Identify which cell holds the provided text, then report its [X, Y] central coordinate. 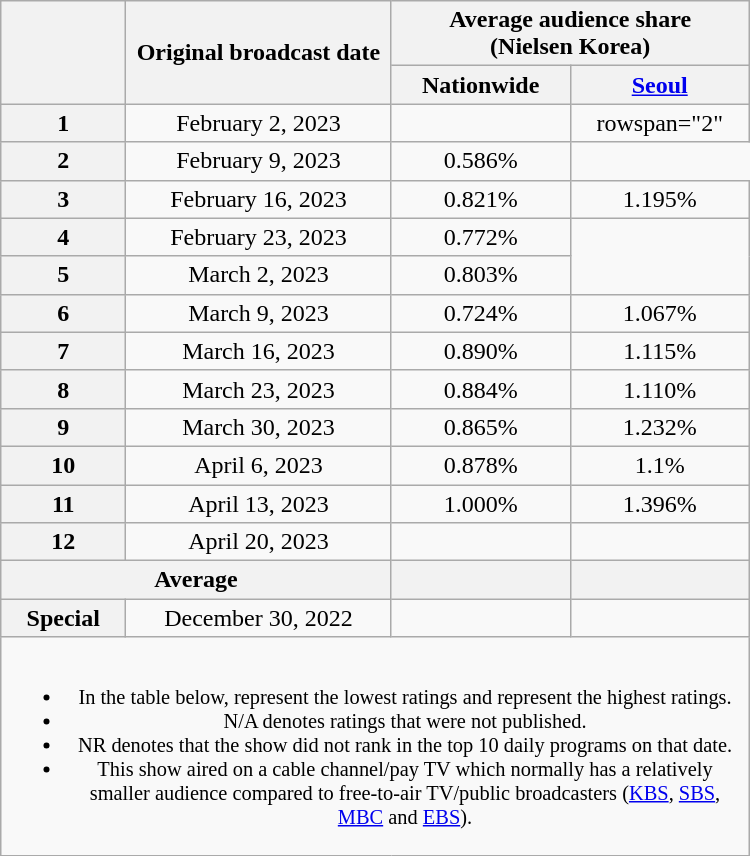
Special [64, 618]
Average audience share(Nielsen Korea) [570, 34]
0.803% [480, 275]
1.195% [660, 199]
0.586% [480, 161]
December 30, 2022 [258, 618]
0.772% [480, 237]
1.000% [480, 503]
9 [64, 427]
3 [64, 199]
April 6, 2023 [258, 465]
March 16, 2023 [258, 351]
1.110% [660, 389]
8 [64, 389]
March 30, 2023 [258, 427]
1.1% [660, 465]
2 [64, 161]
February 23, 2023 [258, 237]
12 [64, 542]
Seoul [660, 85]
Original broadcast date [258, 52]
1 [64, 123]
February 2, 2023 [258, 123]
4 [64, 237]
6 [64, 313]
Average [196, 580]
April 13, 2023 [258, 503]
March 9, 2023 [258, 313]
March 2, 2023 [258, 275]
1.232% [660, 427]
March 23, 2023 [258, 389]
1.396% [660, 503]
0.890% [480, 351]
10 [64, 465]
1.067% [660, 313]
rowspan="2" [660, 123]
February 9, 2023 [258, 161]
April 20, 2023 [258, 542]
0.724% [480, 313]
0.884% [480, 389]
7 [64, 351]
0.821% [480, 199]
0.878% [480, 465]
0.865% [480, 427]
11 [64, 503]
Nationwide [480, 85]
February 16, 2023 [258, 199]
1.115% [660, 351]
5 [64, 275]
